Extract the (X, Y) coordinate from the center of the cell holding the provided text.  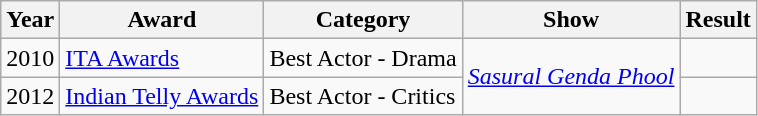
ITA Awards (162, 58)
Indian Telly Awards (162, 96)
2010 (30, 58)
Show (571, 20)
Sasural Genda Phool (571, 77)
Best Actor - Critics (363, 96)
Year (30, 20)
Category (363, 20)
Best Actor - Drama (363, 58)
Award (162, 20)
Result (718, 20)
2012 (30, 96)
